Capture the cell that displays the provided text and extract its (X, Y) central coordinate. 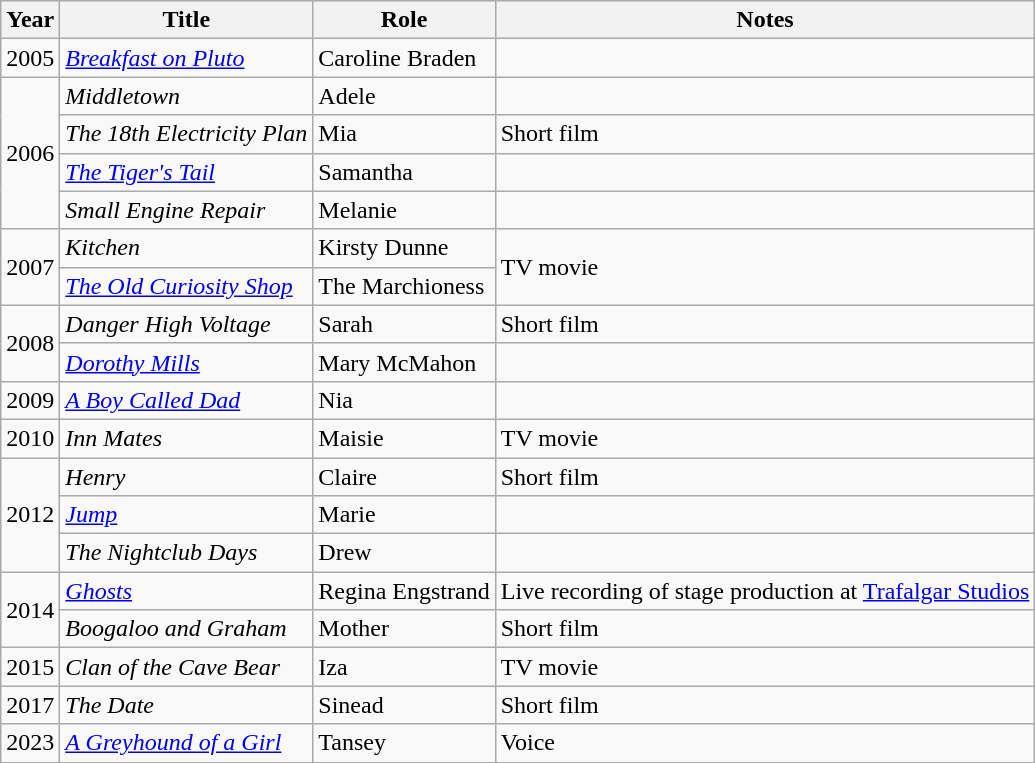
Tansey (404, 743)
The Date (186, 705)
Drew (404, 553)
Ghosts (186, 591)
Kitchen (186, 248)
Middletown (186, 96)
The Old Curiosity Shop (186, 286)
2017 (30, 705)
Samantha (404, 172)
Year (30, 20)
A Greyhound of a Girl (186, 743)
Maisie (404, 438)
Claire (404, 477)
Dorothy Mills (186, 362)
Mother (404, 629)
Inn Mates (186, 438)
Marie (404, 515)
Nia (404, 400)
2023 (30, 743)
Melanie (404, 210)
The Marchioness (404, 286)
2014 (30, 610)
Boogaloo and Graham (186, 629)
Small Engine Repair (186, 210)
Mia (404, 134)
Danger High Voltage (186, 324)
Title (186, 20)
Breakfast on Pluto (186, 58)
Regina Engstrand (404, 591)
Notes (765, 20)
2006 (30, 153)
2009 (30, 400)
Role (404, 20)
The 18th Electricity Plan (186, 134)
2010 (30, 438)
The Tiger's Tail (186, 172)
Clan of the Cave Bear (186, 667)
2005 (30, 58)
Iza (404, 667)
Live recording of stage production at Trafalgar Studios (765, 591)
Voice (765, 743)
Henry (186, 477)
The Nightclub Days (186, 553)
2007 (30, 267)
Kirsty Dunne (404, 248)
2008 (30, 343)
Jump (186, 515)
Caroline Braden (404, 58)
A Boy Called Dad (186, 400)
Sinead (404, 705)
2012 (30, 515)
Adele (404, 96)
Mary McMahon (404, 362)
Sarah (404, 324)
2015 (30, 667)
